Capture the cell that displays the provided text and extract its (x, y) central coordinate. 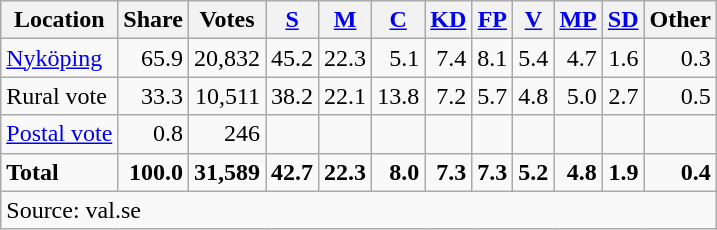
5.4 (534, 58)
M (346, 20)
5.2 (534, 172)
246 (226, 134)
8.1 (492, 58)
5.0 (578, 96)
Location (60, 20)
KD (448, 20)
20,832 (226, 58)
Votes (226, 20)
Share (154, 20)
S (292, 20)
31,589 (226, 172)
Total (60, 172)
8.0 (398, 172)
1.6 (623, 58)
5.7 (492, 96)
C (398, 20)
2.7 (623, 96)
13.8 (398, 96)
10,511 (226, 96)
Postal vote (60, 134)
5.1 (398, 58)
0.5 (680, 96)
Source: val.se (359, 210)
100.0 (154, 172)
V (534, 20)
1.9 (623, 172)
65.9 (154, 58)
Rural vote (60, 96)
MP (578, 20)
42.7 (292, 172)
0.3 (680, 58)
33.3 (154, 96)
4.7 (578, 58)
22.1 (346, 96)
Nyköping (60, 58)
0.8 (154, 134)
7.4 (448, 58)
SD (623, 20)
38.2 (292, 96)
45.2 (292, 58)
0.4 (680, 172)
7.2 (448, 96)
FP (492, 20)
Other (680, 20)
